Locate the cell with the specified text and output its [x, y] center coordinate. 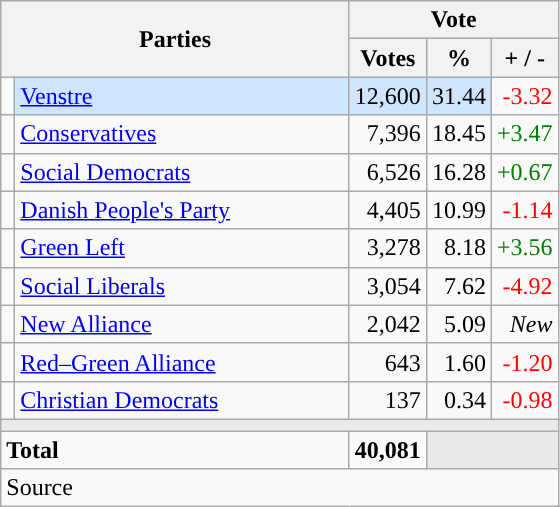
Total [176, 449]
643 [388, 362]
Danish People's Party [182, 210]
10.99 [458, 210]
+3.47 [524, 134]
Votes [388, 58]
8.18 [458, 248]
Red–Green Alliance [182, 362]
Venstre [182, 96]
2,042 [388, 324]
7,396 [388, 134]
% [458, 58]
5.09 [458, 324]
Parties [176, 39]
-4.92 [524, 286]
31.44 [458, 96]
Christian Democrats [182, 400]
-3.32 [524, 96]
1.60 [458, 362]
+3.56 [524, 248]
6,526 [388, 172]
Green Left [182, 248]
137 [388, 400]
3,278 [388, 248]
0.34 [458, 400]
-0.98 [524, 400]
16.28 [458, 172]
+0.67 [524, 172]
Source [280, 488]
7.62 [458, 286]
-1.20 [524, 362]
Social Liberals [182, 286]
New [524, 324]
40,081 [388, 449]
-1.14 [524, 210]
Social Democrats [182, 172]
New Alliance [182, 324]
18.45 [458, 134]
Vote [454, 20]
12,600 [388, 96]
+ / - [524, 58]
4,405 [388, 210]
Conservatives [182, 134]
3,054 [388, 286]
